Determine the (x, y) coordinate at the center of the cell enclosing the given text.  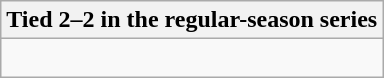
Tied 2–2 in the regular-season series (192, 20)
